Determine the [x, y] coordinate at the center of the cell enclosing the given text.  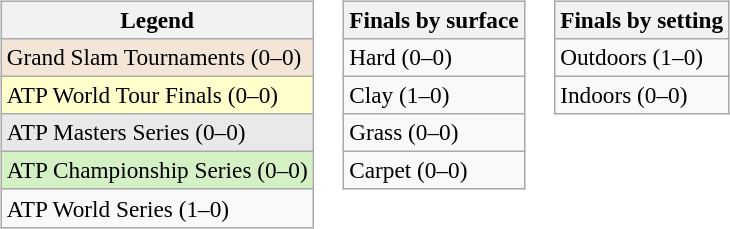
Finals by surface [434, 20]
Clay (1–0) [434, 95]
Indoors (0–0) [642, 95]
Grand Slam Tournaments (0–0) [157, 57]
Carpet (0–0) [434, 171]
ATP Masters Series (0–0) [157, 133]
Outdoors (1–0) [642, 57]
ATP World Series (1–0) [157, 208]
Grass (0–0) [434, 133]
Finals by setting [642, 20]
ATP World Tour Finals (0–0) [157, 95]
Hard (0–0) [434, 57]
ATP Championship Series (0–0) [157, 171]
Legend [157, 20]
